Extract the [X, Y] coordinate from the center of the cell holding the provided text.  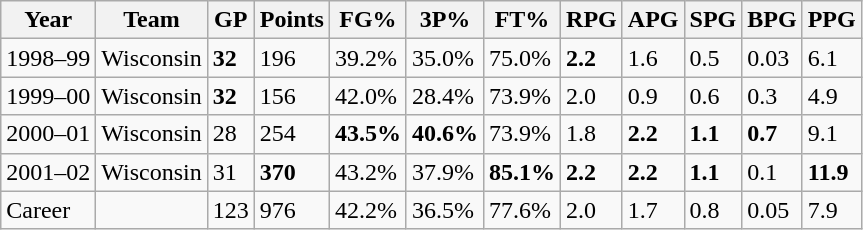
43.5% [368, 134]
9.1 [832, 134]
40.6% [444, 134]
6.1 [832, 58]
2001–02 [48, 172]
GP [230, 20]
APG [653, 20]
Year [48, 20]
39.2% [368, 58]
77.6% [522, 210]
0.9 [653, 96]
28 [230, 134]
976 [292, 210]
Points [292, 20]
42.0% [368, 96]
1.6 [653, 58]
0.05 [772, 210]
1998–99 [48, 58]
156 [292, 96]
0.03 [772, 58]
0.3 [772, 96]
42.2% [368, 210]
2000–01 [48, 134]
196 [292, 58]
SPG [713, 20]
37.9% [444, 172]
RPG [592, 20]
28.4% [444, 96]
11.9 [832, 172]
370 [292, 172]
75.0% [522, 58]
7.9 [832, 210]
85.1% [522, 172]
PPG [832, 20]
123 [230, 210]
36.5% [444, 210]
0.7 [772, 134]
Career [48, 210]
FG% [368, 20]
31 [230, 172]
BPG [772, 20]
4.9 [832, 96]
FT% [522, 20]
Team [152, 20]
1.8 [592, 134]
0.1 [772, 172]
1.7 [653, 210]
0.6 [713, 96]
43.2% [368, 172]
0.8 [713, 210]
0.5 [713, 58]
254 [292, 134]
3P% [444, 20]
1999–00 [48, 96]
35.0% [444, 58]
